Extract the (X, Y) coordinate from the center of the cell holding the provided text.  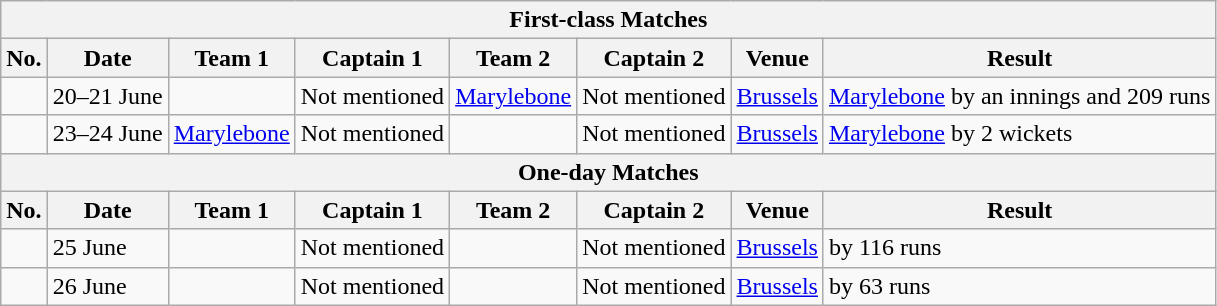
26 June (108, 286)
by 116 runs (1019, 248)
23–24 June (108, 134)
Marylebone by an innings and 209 runs (1019, 96)
25 June (108, 248)
Marylebone by 2 wickets (1019, 134)
First-class Matches (608, 20)
One-day Matches (608, 172)
by 63 runs (1019, 286)
20–21 June (108, 96)
